Search for the cell housing the specified text and yield its (X, Y) center coordinate. 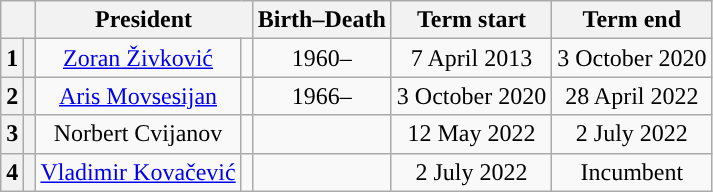
1 (12, 58)
12 May 2022 (471, 134)
Term end (632, 20)
Norbert Cvijanov (138, 134)
Vladimir Kovačević (138, 172)
Aris Movsesijan (138, 96)
1966– (322, 96)
Zoran Živković (138, 58)
Term start (471, 20)
Birth–Death (322, 20)
3 (12, 134)
28 April 2022 (632, 96)
President (144, 20)
7 April 2013 (471, 58)
4 (12, 172)
Incumbent (632, 172)
2 (12, 96)
1960– (322, 58)
